Detect which cell encompasses the target text, then output its (X, Y) center coordinate. 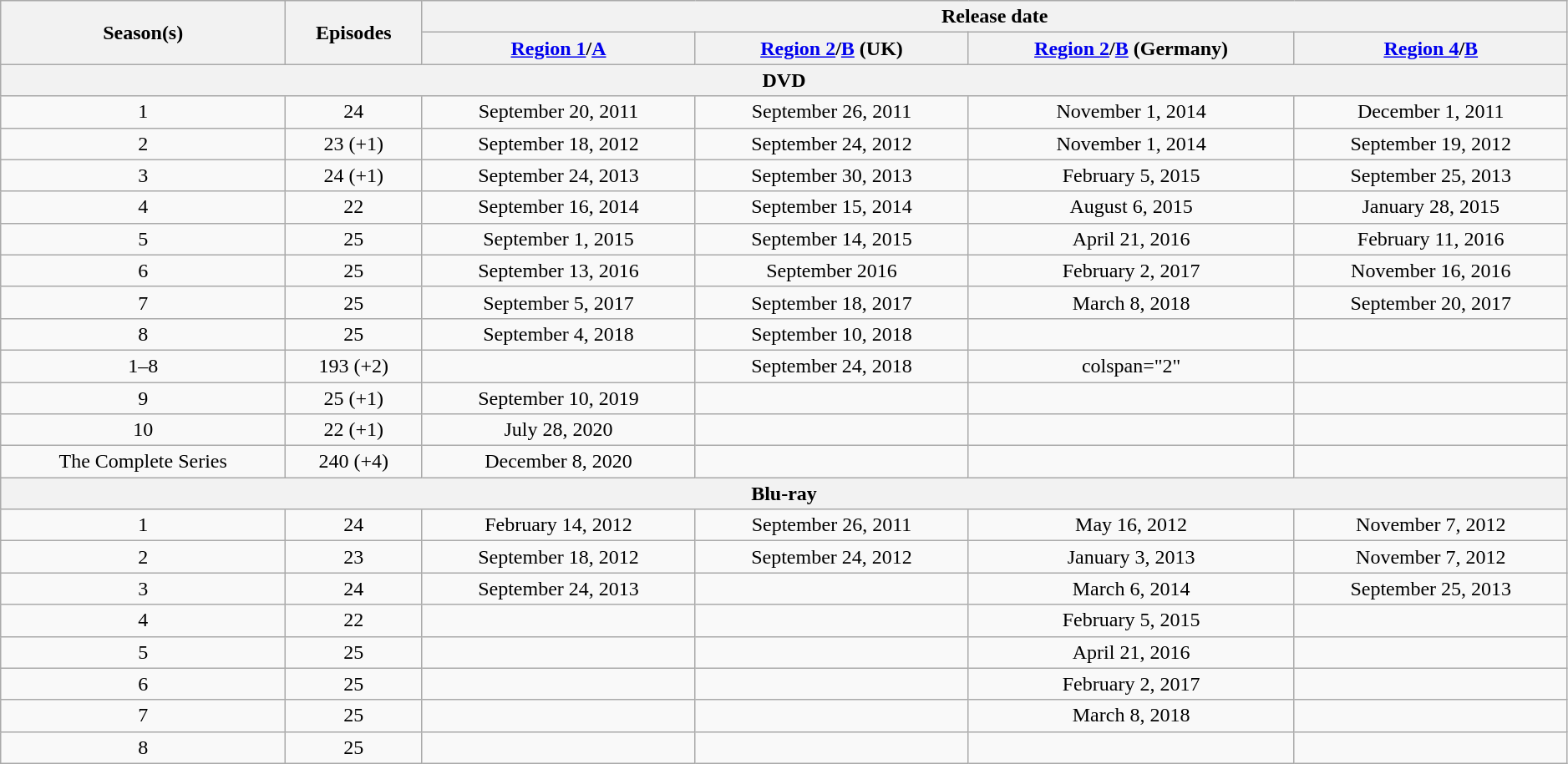
1–8 (144, 366)
September 5, 2017 (558, 302)
December 1, 2011 (1430, 112)
September 14, 2015 (832, 239)
February 11, 2016 (1430, 239)
December 8, 2020 (558, 462)
193 (+2) (354, 366)
22 (+1) (354, 430)
September 2016 (832, 271)
9 (144, 398)
DVD (784, 80)
March 6, 2014 (1131, 589)
Region 4/B (1430, 48)
September 30, 2013 (832, 175)
September 19, 2012 (1430, 144)
September 1, 2015 (558, 239)
25 (+1) (354, 398)
colspan="2" (1131, 366)
September 24, 2018 (832, 366)
Region 2/B (UK) (832, 48)
Episodes (354, 33)
January 3, 2013 (1131, 557)
July 28, 2020 (558, 430)
24 (+1) (354, 175)
Region 1/A (558, 48)
September 10, 2018 (832, 334)
September 4, 2018 (558, 334)
240 (+4) (354, 462)
September 15, 2014 (832, 207)
September 16, 2014 (558, 207)
23 (+1) (354, 144)
September 20, 2011 (558, 112)
Release date (994, 17)
September 13, 2016 (558, 271)
September 10, 2019 (558, 398)
August 6, 2015 (1131, 207)
Blu-ray (784, 493)
Region 2/B (Germany) (1131, 48)
November 16, 2016 (1430, 271)
September 20, 2017 (1430, 302)
23 (354, 557)
September 18, 2017 (832, 302)
January 28, 2015 (1430, 207)
10 (144, 430)
May 16, 2012 (1131, 525)
Season(s) (144, 33)
February 14, 2012 (558, 525)
The Complete Series (144, 462)
